Identify which cell holds the provided text, then report its (x, y) central coordinate. 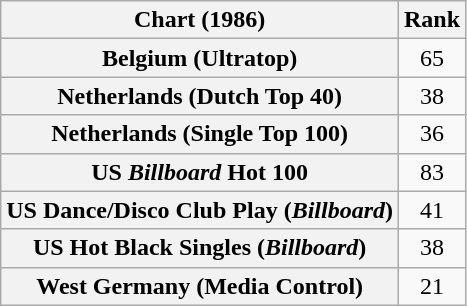
West Germany (Media Control) (200, 286)
Belgium (Ultratop) (200, 58)
Netherlands (Single Top 100) (200, 134)
Rank (432, 20)
US Hot Black Singles (Billboard) (200, 248)
US Dance/Disco Club Play (Billboard) (200, 210)
21 (432, 286)
Netherlands (Dutch Top 40) (200, 96)
36 (432, 134)
65 (432, 58)
41 (432, 210)
83 (432, 172)
US Billboard Hot 100 (200, 172)
Chart (1986) (200, 20)
